Output the (X, Y) coordinate of the center of the cell containing the given text.  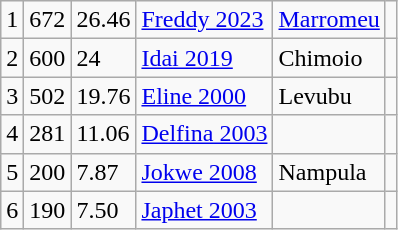
Eline 2000 (204, 96)
24 (104, 58)
281 (48, 134)
1 (12, 20)
502 (48, 96)
Jokwe 2008 (204, 172)
Delfina 2003 (204, 134)
Levubu (329, 96)
Chimoio (329, 58)
26.46 (104, 20)
Freddy 2023 (204, 20)
6 (12, 210)
190 (48, 210)
672 (48, 20)
Japhet 2003 (204, 210)
19.76 (104, 96)
4 (12, 134)
600 (48, 58)
5 (12, 172)
200 (48, 172)
Marromeu (329, 20)
Idai 2019 (204, 58)
7.50 (104, 210)
Nampula (329, 172)
7.87 (104, 172)
11.06 (104, 134)
3 (12, 96)
2 (12, 58)
